Detect which cell encompasses the target text, then output its [X, Y] center coordinate. 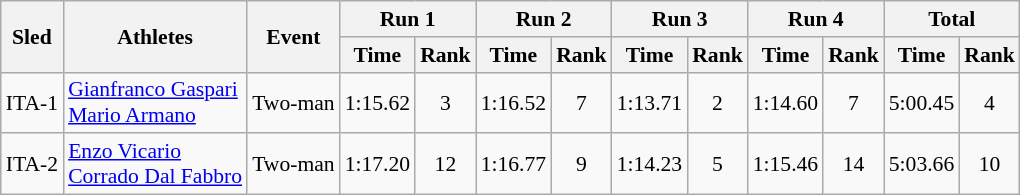
Run 3 [680, 19]
2 [718, 102]
5 [718, 164]
5:03.66 [922, 164]
1:14.23 [650, 164]
14 [854, 164]
Enzo VicarioCorrado Dal Fabbro [155, 164]
9 [582, 164]
Total [952, 19]
ITA-1 [32, 102]
1:15.46 [786, 164]
3 [446, 102]
12 [446, 164]
1:17.20 [378, 164]
4 [990, 102]
1:16.77 [514, 164]
Sled [32, 36]
Event [294, 36]
ITA-2 [32, 164]
Run 2 [544, 19]
10 [990, 164]
1:14.60 [786, 102]
1:16.52 [514, 102]
Athletes [155, 36]
Gianfranco GaspariMario Armano [155, 102]
Run 4 [816, 19]
1:13.71 [650, 102]
Run 1 [408, 19]
5:00.45 [922, 102]
1:15.62 [378, 102]
